For the text-containing cell, return its midpoint in (X, Y) coordinate format. 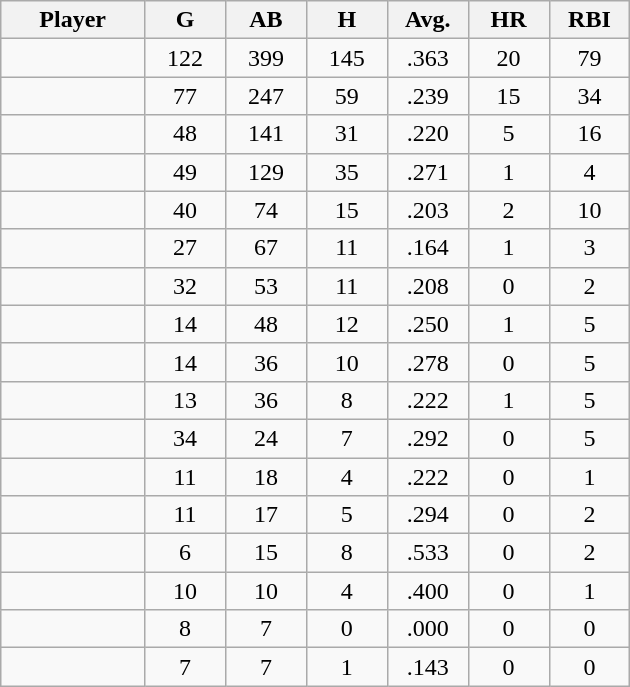
H (346, 20)
27 (186, 248)
145 (346, 58)
40 (186, 210)
122 (186, 58)
59 (346, 96)
.000 (428, 629)
17 (266, 515)
74 (266, 210)
Avg. (428, 20)
.208 (428, 286)
G (186, 20)
67 (266, 248)
RBI (590, 20)
13 (186, 400)
Player (73, 20)
16 (590, 134)
35 (346, 172)
.278 (428, 362)
.239 (428, 96)
32 (186, 286)
12 (346, 324)
HR (508, 20)
.363 (428, 58)
.143 (428, 667)
.292 (428, 438)
.533 (428, 553)
31 (346, 134)
399 (266, 58)
141 (266, 134)
77 (186, 96)
.294 (428, 515)
AB (266, 20)
129 (266, 172)
18 (266, 477)
.203 (428, 210)
49 (186, 172)
79 (590, 58)
53 (266, 286)
.220 (428, 134)
24 (266, 438)
.400 (428, 591)
3 (590, 248)
.271 (428, 172)
20 (508, 58)
247 (266, 96)
.164 (428, 248)
.250 (428, 324)
6 (186, 553)
